Provide the (x, y) coordinate of the cell's center where the given text is located.  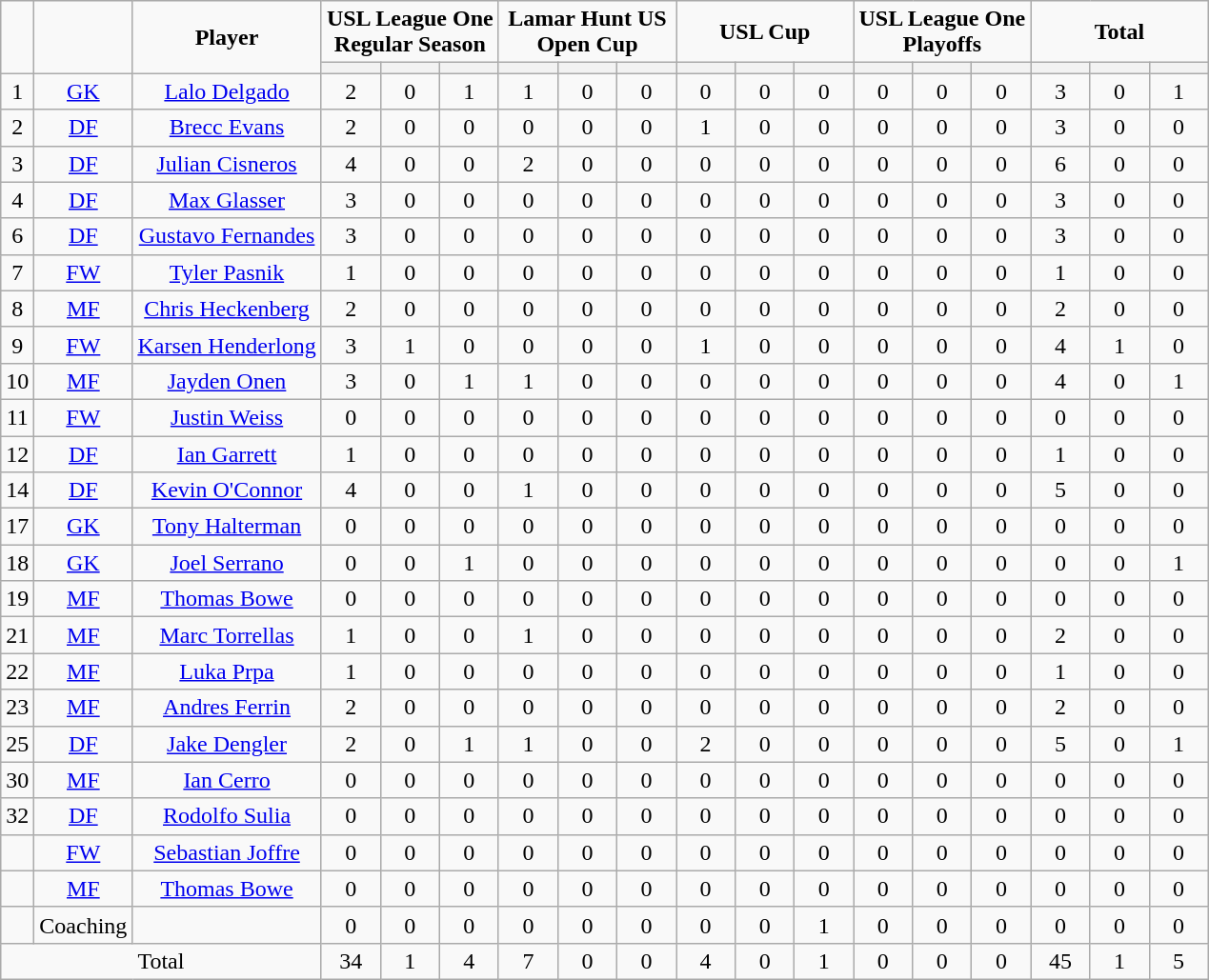
8 (17, 309)
USL League One Regular Season (410, 32)
USL League One Playoffs (942, 32)
22 (17, 671)
Andres Ferrin (227, 708)
Player (227, 37)
11 (17, 417)
Max Glasser (227, 200)
Tyler Pasnik (227, 272)
Ian Cerro (227, 780)
23 (17, 708)
30 (17, 780)
Jake Dengler (227, 744)
Ian Garrett (227, 454)
Coaching (84, 925)
Jayden Onen (227, 381)
25 (17, 744)
10 (17, 381)
Lalo Delgado (227, 91)
USL Cup (765, 32)
Kevin O'Connor (227, 490)
Julian Cisneros (227, 164)
Rodolfo Sulia (227, 816)
14 (17, 490)
34 (351, 961)
45 (1060, 961)
Chris Heckenberg (227, 309)
19 (17, 599)
9 (17, 345)
Joel Serrano (227, 563)
32 (17, 816)
Karsen Henderlong (227, 345)
Marc Torrellas (227, 635)
Justin Weiss (227, 417)
Lamar Hunt US Open Cup (587, 32)
12 (17, 454)
Sebastian Joffre (227, 852)
18 (17, 563)
Gustavo Fernandes (227, 236)
Luka Prpa (227, 671)
17 (17, 527)
21 (17, 635)
Brecc Evans (227, 128)
Tony Halterman (227, 527)
